Pinpoint the cell where the given text exists, returning its (X, Y) midpoint coordinate. 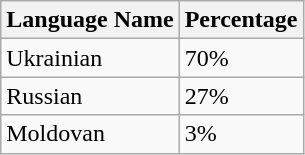
70% (241, 58)
27% (241, 96)
Language Name (90, 20)
3% (241, 134)
Ukrainian (90, 58)
Russian (90, 96)
Moldovan (90, 134)
Percentage (241, 20)
